Pinpoint the cell where the given text exists, returning its [X, Y] midpoint coordinate. 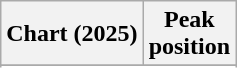
Peak position [189, 34]
Chart (2025) [72, 34]
